Extract the [x, y] coordinate from the center of the cell holding the provided text.  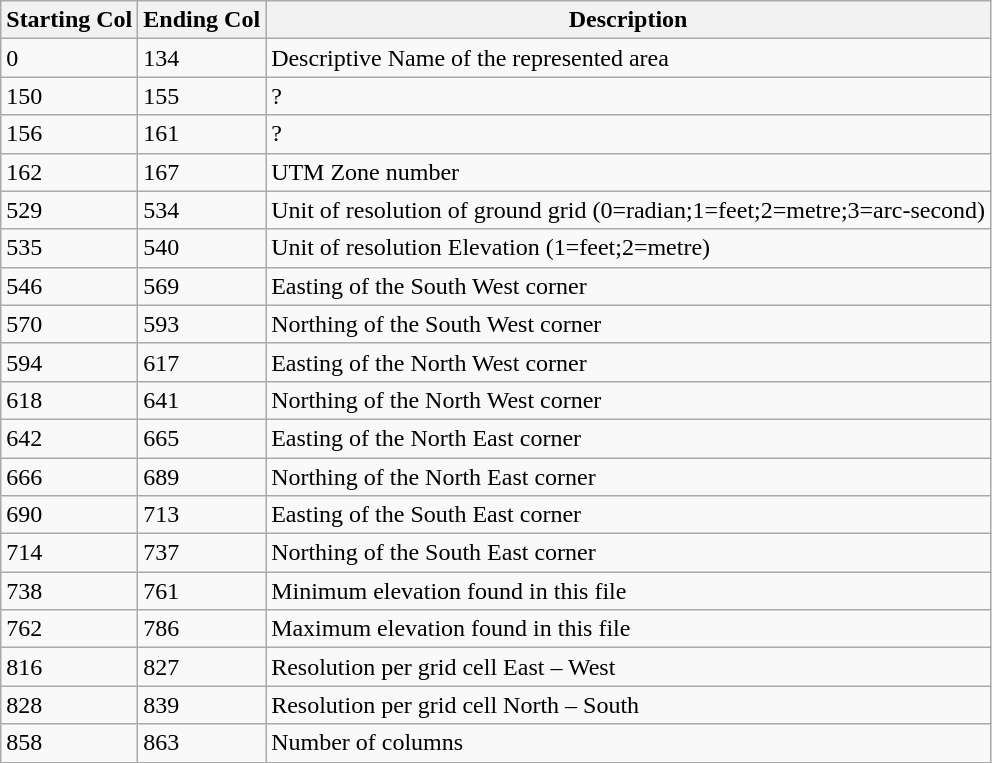
569 [202, 286]
Resolution per grid cell East – West [628, 667]
Unit of resolution of ground grid (0=radian;1=feet;2=metre;3=arc-second) [628, 210]
690 [70, 515]
713 [202, 515]
540 [202, 248]
155 [202, 96]
641 [202, 400]
594 [70, 362]
570 [70, 324]
Easting of the South East corner [628, 515]
Ending Col [202, 20]
828 [70, 705]
593 [202, 324]
617 [202, 362]
786 [202, 629]
UTM Zone number [628, 172]
714 [70, 553]
162 [70, 172]
863 [202, 743]
529 [70, 210]
150 [70, 96]
827 [202, 667]
535 [70, 248]
Starting Col [70, 20]
858 [70, 743]
762 [70, 629]
Northing of the North East corner [628, 477]
156 [70, 134]
Maximum elevation found in this file [628, 629]
618 [70, 400]
Northing of the South East corner [628, 553]
0 [70, 58]
534 [202, 210]
839 [202, 705]
666 [70, 477]
Number of columns [628, 743]
Unit of resolution Elevation (1=feet;2=metre) [628, 248]
738 [70, 591]
Description [628, 20]
546 [70, 286]
Descriptive Name of the represented area [628, 58]
Resolution per grid cell North – South [628, 705]
642 [70, 438]
Minimum elevation found in this file [628, 591]
161 [202, 134]
Northing of the South West corner [628, 324]
761 [202, 591]
Easting of the South West corner [628, 286]
Easting of the North East corner [628, 438]
134 [202, 58]
689 [202, 477]
Easting of the North West corner [628, 362]
Northing of the North West corner [628, 400]
816 [70, 667]
737 [202, 553]
665 [202, 438]
167 [202, 172]
